Determine the [x, y] coordinate at the center of the cell enclosing the given text.  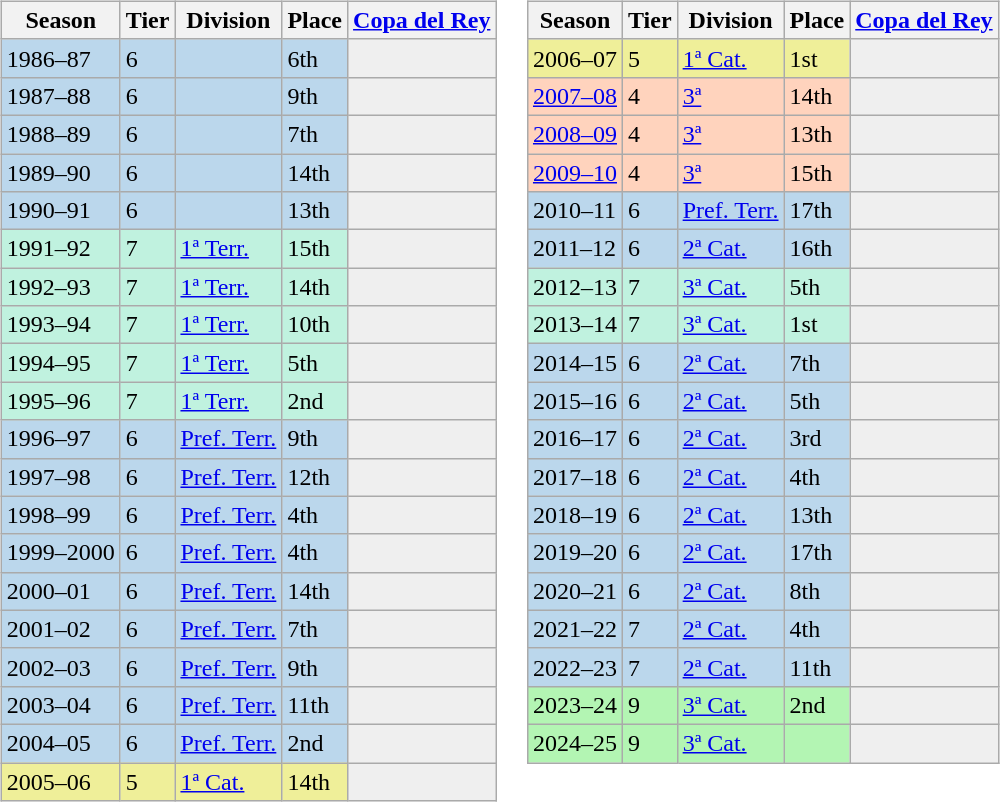
1988–89 [60, 134]
2019–20 [574, 553]
10th [315, 325]
1986–87 [60, 58]
2022–23 [574, 667]
1999–2000 [60, 553]
1995–96 [60, 401]
1996–97 [60, 439]
1989–90 [60, 173]
2024–25 [574, 743]
2010–11 [574, 211]
2017–18 [574, 477]
1987–88 [60, 96]
2005–06 [60, 781]
2002–03 [60, 667]
2004–05 [60, 743]
1998–99 [60, 515]
2012–13 [574, 287]
12th [315, 477]
1992–93 [60, 287]
1997–98 [60, 477]
2013–14 [574, 325]
2014–15 [574, 363]
1990–91 [60, 211]
2007–08 [574, 96]
2000–01 [60, 591]
2001–02 [60, 629]
2021–22 [574, 629]
1994–95 [60, 363]
2011–12 [574, 249]
1991–92 [60, 249]
8th [817, 591]
2018–19 [574, 515]
2006–07 [574, 58]
1993–94 [60, 325]
2003–04 [60, 705]
2016–17 [574, 439]
3rd [817, 439]
2020–21 [574, 591]
2008–09 [574, 134]
6th [315, 58]
16th [817, 249]
2023–24 [574, 705]
2009–10 [574, 173]
2015–16 [574, 401]
